From the cell containing the given text, extract its center point as [x, y] coordinate. 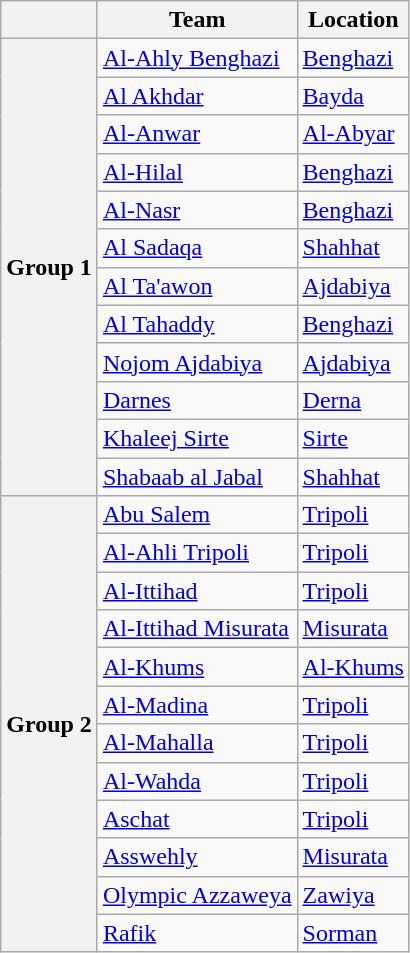
Al-Hilal [197, 172]
Derna [353, 400]
Zawiya [353, 895]
Al-Mahalla [197, 743]
Team [197, 20]
Khaleej Sirte [197, 438]
Group 2 [50, 724]
Al Ta'awon [197, 286]
Al-Anwar [197, 134]
Location [353, 20]
Group 1 [50, 268]
Sirte [353, 438]
Al Akhdar [197, 96]
Rafik [197, 933]
Aschat [197, 819]
Nojom Ajdabiya [197, 362]
Bayda [353, 96]
Sorman [353, 933]
Al Sadaqa [197, 248]
Asswehly [197, 857]
Olympic Azzaweya [197, 895]
Al-Abyar [353, 134]
Al-Ahli Tripoli [197, 553]
Al-Ahly Benghazi [197, 58]
Al-Nasr [197, 210]
Al-Ittihad [197, 591]
Al Tahaddy [197, 324]
Darnes [197, 400]
Al-Ittihad Misurata [197, 629]
Shabaab al Jabal [197, 477]
Abu Salem [197, 515]
Al-Madina [197, 705]
Al-Wahda [197, 781]
